From the cell containing the given text, extract its center point as (x, y) coordinate. 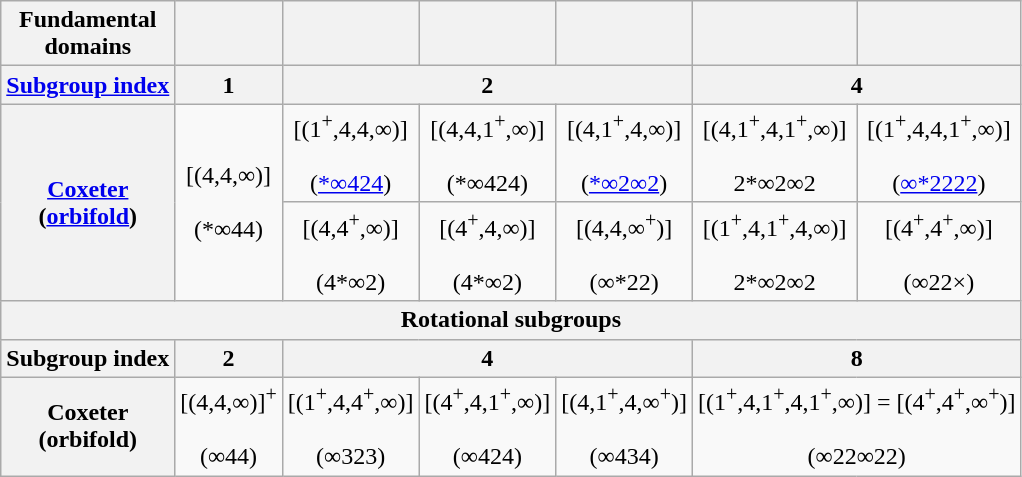
[(4,4+,∞)](4*∞2) (350, 252)
Rotational subgroups (511, 320)
[(4,4,∞+)](∞*22) (624, 252)
[(4,4,1+,∞)](*∞424) (488, 154)
[(4,1+,4,∞)](*∞2∞2) (624, 154)
[(4+,4+,∞)](∞22×) (939, 252)
[(1+,4,4+,∞)](∞323) (350, 426)
1 (228, 85)
[(4+,4,∞)](4*∞2) (488, 252)
[(1+,4,1+,4,∞)]2*∞2∞2 (774, 252)
[(4,1+,4,1+,∞)]2*∞2∞2 (774, 154)
[(1+,4,4,∞)](*∞424) (350, 154)
[(4+,4,1+,∞)](∞424) (488, 426)
[(1+,4,4,1+,∞)](∞*2222) (939, 154)
[(4,1+,4,∞+)](∞434) (624, 426)
[(4,4,∞)](*∞44) (228, 202)
Fundamentaldomains (88, 34)
8 (856, 358)
[(4,4,∞)]+(∞44) (228, 426)
[(1+,4,1+,4,1+,∞)] = [(4+,4+,∞+)](∞22∞22) (856, 426)
